Find where the given text appears and provide that cell's center as [x, y] coordinate. 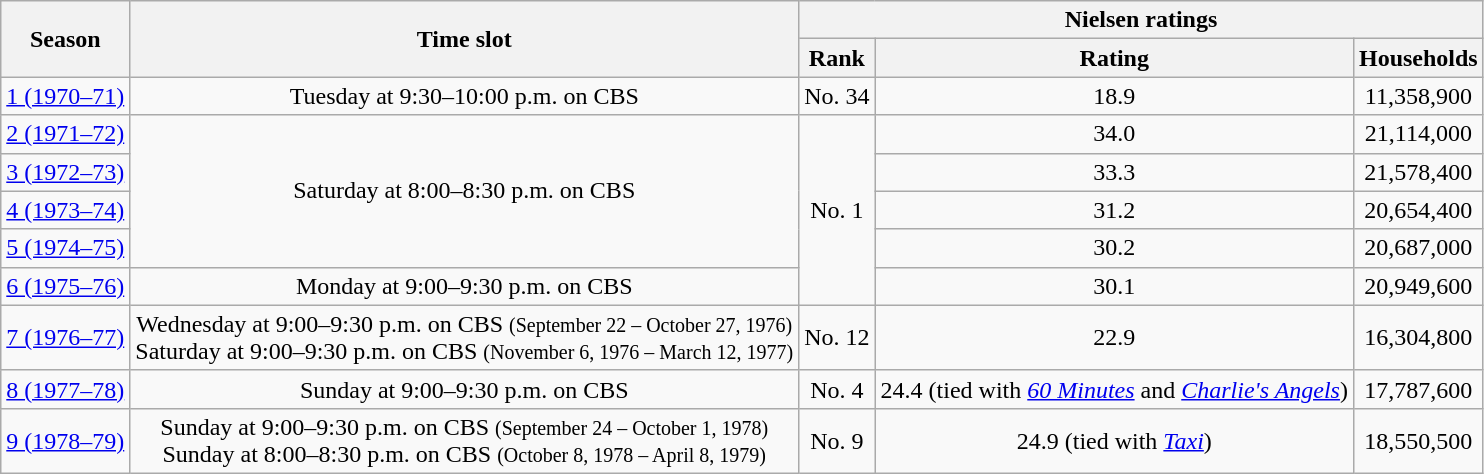
20,949,600 [1418, 286]
24.9 (tied with Taxi) [1114, 440]
No. 34 [837, 96]
9 (1978–79) [66, 440]
Time slot [464, 39]
20,687,000 [1418, 248]
3 (1972–73) [66, 172]
7 (1976–77) [66, 338]
20,654,400 [1418, 210]
Monday at 9:00–9:30 p.m. on CBS [464, 286]
24.4 (tied with 60 Minutes and Charlie's Angels) [1114, 389]
21,114,000 [1418, 134]
No. 12 [837, 338]
No. 4 [837, 389]
16,304,800 [1418, 338]
31.2 [1114, 210]
5 (1974–75) [66, 248]
8 (1977–78) [66, 389]
Rating [1114, 58]
Saturday at 8:00–8:30 p.m. on CBS [464, 191]
1 (1970–71) [66, 96]
11,358,900 [1418, 96]
Sunday at 9:00–9:30 p.m. on CBS [464, 389]
Households [1418, 58]
No. 1 [837, 210]
Nielsen ratings [1142, 20]
21,578,400 [1418, 172]
Season [66, 39]
Tuesday at 9:30–10:00 p.m. on CBS [464, 96]
18.9 [1114, 96]
30.1 [1114, 286]
2 (1971–72) [66, 134]
Wednesday at 9:00–9:30 p.m. on CBS (September 22 – October 27, 1976)Saturday at 9:00–9:30 p.m. on CBS (November 6, 1976 – March 12, 1977) [464, 338]
33.3 [1114, 172]
4 (1973–74) [66, 210]
6 (1975–76) [66, 286]
Sunday at 9:00–9:30 p.m. on CBS (September 24 – October 1, 1978)Sunday at 8:00–8:30 p.m. on CBS (October 8, 1978 – April 8, 1979) [464, 440]
34.0 [1114, 134]
Rank [837, 58]
22.9 [1114, 338]
18,550,500 [1418, 440]
No. 9 [837, 440]
30.2 [1114, 248]
17,787,600 [1418, 389]
